For the text-containing cell, return its midpoint in [X, Y] coordinate format. 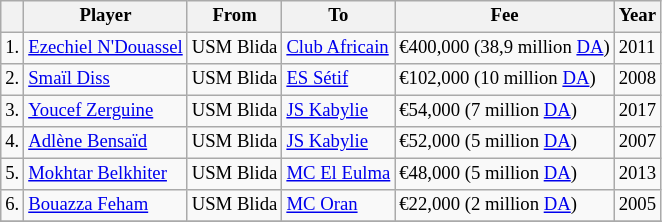
2007 [637, 142]
Player [106, 16]
€54,000 (7 million DA) [504, 112]
Youcef Zerguine [106, 112]
3. [12, 112]
Club Africain [338, 48]
2005 [637, 206]
Year [637, 16]
ES Sétif [338, 80]
2008 [637, 80]
Mokhtar Belkhiter [106, 174]
2. [12, 80]
MC Oran [338, 206]
Smaïl Diss [106, 80]
Bouazza Feham [106, 206]
From [234, 16]
€52,000 (5 million DA) [504, 142]
MC El Eulma [338, 174]
1. [12, 48]
4. [12, 142]
Fee [504, 16]
5. [12, 174]
Ezechiel N'Douassel [106, 48]
2013 [637, 174]
€22,000 (2 million DA) [504, 206]
6. [12, 206]
2011 [637, 48]
€48,000 (5 million DA) [504, 174]
€400,000 (38,9 million DA) [504, 48]
To [338, 16]
€102,000 (10 million DA) [504, 80]
2017 [637, 112]
Adlène Bensaïd [106, 142]
